Identify which cell holds the provided text, then report its [x, y] central coordinate. 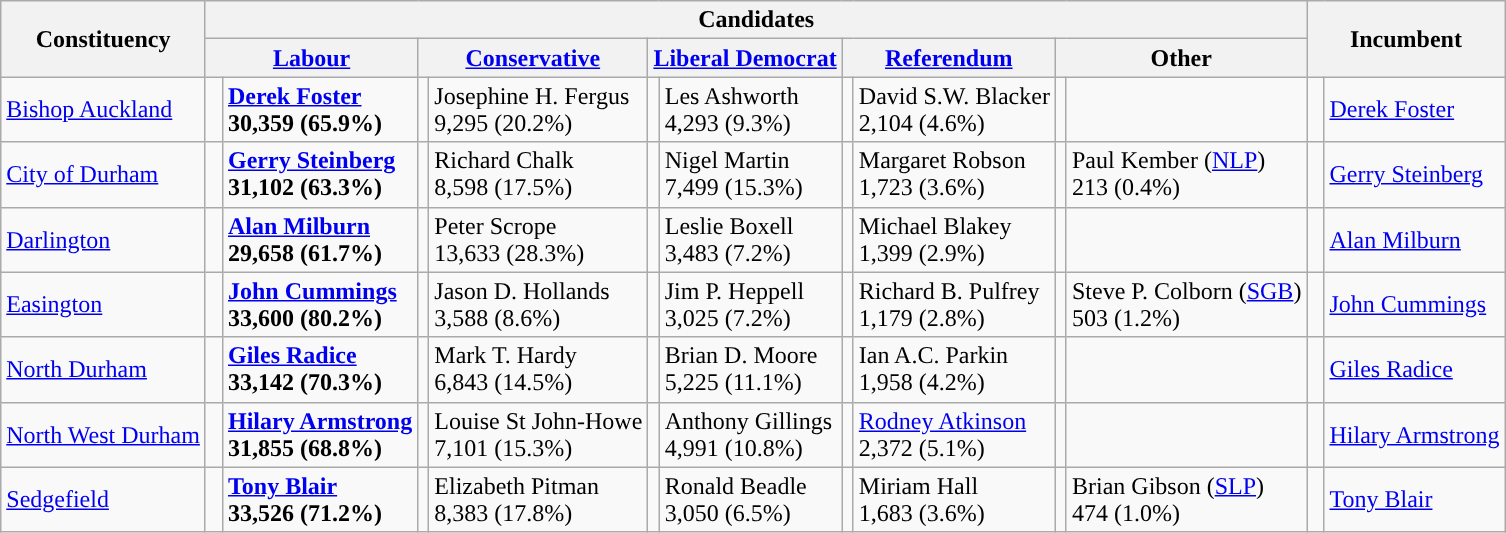
Les Ashworth4,293 (9.3%) [750, 110]
Tony Blair33,526 (71.2%) [320, 500]
Constituency [104, 39]
Peter Scrope13,633 (28.3%) [538, 240]
Ronald Beadle3,050 (6.5%) [750, 500]
Mark T. Hardy6,843 (14.5%) [538, 370]
Miriam Hall1,683 (3.6%) [954, 500]
Leslie Boxell3,483 (7.2%) [750, 240]
Hilary Armstrong31,855 (68.8%) [320, 434]
Hilary Armstrong [1414, 434]
Liberal Democrat [745, 58]
Anthony Gillings4,991 (10.8%) [750, 434]
Giles Radice33,142 (70.3%) [320, 370]
Elizabeth Pitman8,383 (17.8%) [538, 500]
Rodney Atkinson2,372 (5.1%) [954, 434]
Derek Foster [1414, 110]
Louise St John-Howe7,101 (15.3%) [538, 434]
North West Durham [104, 434]
Richard Chalk8,598 (17.5%) [538, 174]
Incumbent [1406, 39]
North Durham [104, 370]
Alan Milburn29,658 (61.7%) [320, 240]
Easington [104, 304]
Nigel Martin7,499 (15.3%) [750, 174]
Jim P. Heppell3,025 (7.2%) [750, 304]
Josephine H. Fergus9,295 (20.2%) [538, 110]
Gerry Steinberg [1414, 174]
John Cummings33,600 (80.2%) [320, 304]
Steve P. Colborn (SGB)503 (1.2%) [1186, 304]
Ian A.C. Parkin1,958 (4.2%) [954, 370]
Jason D. Hollands3,588 (8.6%) [538, 304]
Darlington [104, 240]
Referendum [948, 58]
Sedgefield [104, 500]
Candidates [756, 20]
Tony Blair [1414, 500]
John Cummings [1414, 304]
Derek Foster30,359 (65.9%) [320, 110]
Gerry Steinberg31,102 (63.3%) [320, 174]
Brian D. Moore5,225 (11.1%) [750, 370]
David S.W. Blacker2,104 (4.6%) [954, 110]
Michael Blakey1,399 (2.9%) [954, 240]
Conservative [533, 58]
Paul Kember (NLP)213 (0.4%) [1186, 174]
Brian Gibson (SLP)474 (1.0%) [1186, 500]
Richard B. Pulfrey1,179 (2.8%) [954, 304]
Other [1180, 58]
Bishop Auckland [104, 110]
City of Durham [104, 174]
Margaret Robson1,723 (3.6%) [954, 174]
Labour [311, 58]
Alan Milburn [1414, 240]
Giles Radice [1414, 370]
